Detect which cell encompasses the target text, then output its (X, Y) center coordinate. 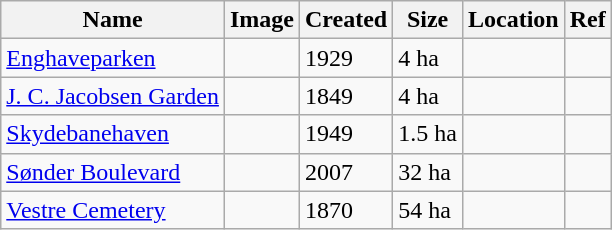
Skydebanehaven (113, 134)
1870 (346, 210)
Sønder Boulevard (113, 172)
Image (262, 20)
Vestre Cemetery (113, 210)
Enghaveparken (113, 58)
32 ha (428, 172)
1849 (346, 96)
Ref (588, 20)
1.5 ha (428, 134)
Location (513, 20)
Size (428, 20)
1929 (346, 58)
Name (113, 20)
2007 (346, 172)
Created (346, 20)
J. C. Jacobsen Garden (113, 96)
54 ha (428, 210)
1949 (346, 134)
